Determine the [X, Y] coordinate at the center of the cell enclosing the given text.  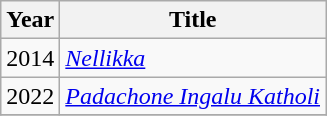
2014 [30, 58]
Padachone Ingalu Katholi [193, 96]
Title [193, 20]
Year [30, 20]
2022 [30, 96]
Nellikka [193, 58]
